For the text-containing cell, return its midpoint in [X, Y] coordinate format. 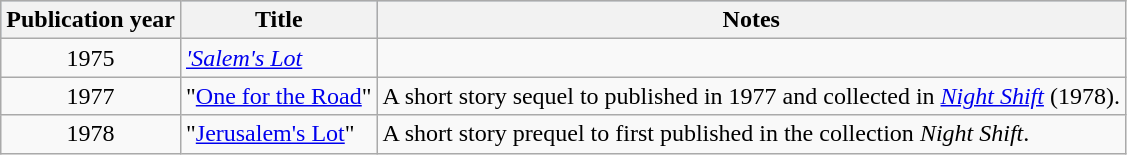
Notes [751, 20]
"One for the Road" [278, 96]
A short story sequel to published in 1977 and collected in Night Shift (1978). [751, 96]
Title [278, 20]
Publication year [91, 20]
'Salem's Lot [278, 58]
A short story prequel to first published in the collection Night Shift. [751, 134]
"Jerusalem's Lot" [278, 134]
1978 [91, 134]
1975 [91, 58]
1977 [91, 96]
